Locate the cell with the specified text and output its (X, Y) center coordinate. 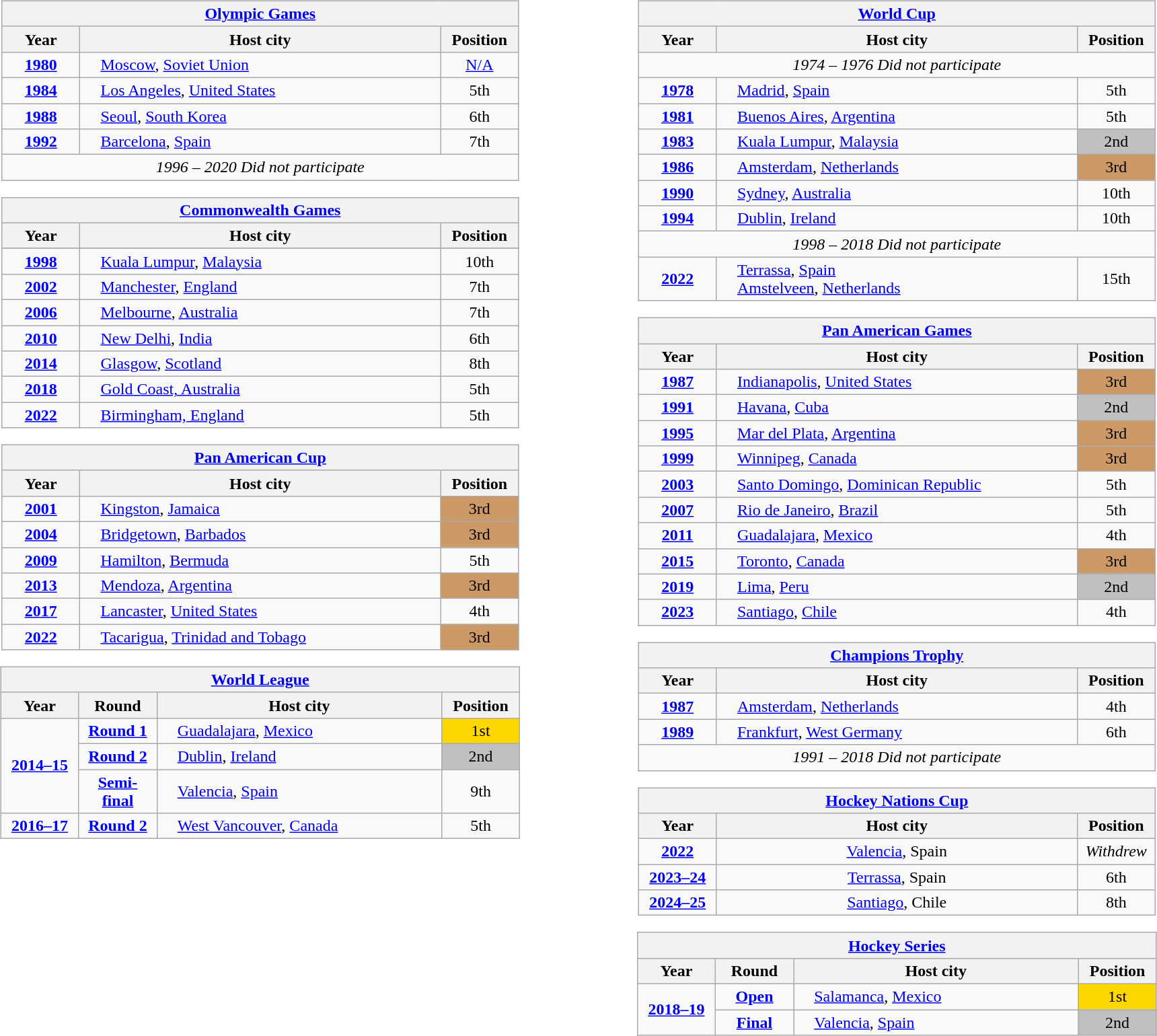
Gold Coast, Australia (260, 390)
Frankfurt, West Germany (897, 732)
1984 (41, 90)
2018 (41, 390)
Manchester, England (260, 287)
2017 (41, 612)
Santo Domingo, Dominican Republic (897, 484)
2001 (41, 509)
2016–17 (40, 826)
Winnipeg, Canada (897, 459)
2018–19 (676, 1009)
1998 (41, 261)
Barcelona, Spain (260, 142)
1974 – 1976 Did not participate (897, 65)
1986 (677, 168)
2024–25 (677, 903)
Madrid, Spain (897, 90)
Lancaster, United States (260, 612)
Seoul, South Korea (260, 116)
Mendoza, Argentina (260, 586)
Olympic Games (260, 13)
1994 (677, 219)
2015 (677, 561)
1991 (677, 408)
Tacarigua, Trinidad and Tobago (260, 637)
Toronto, Canada (897, 561)
9th (481, 791)
Sydney, Australia (897, 193)
2004 (41, 534)
Hockey Nations Cup (897, 800)
Semi-final (118, 791)
Rio de Janeiro, Brazil (897, 510)
Birmingham, England (260, 415)
Final (754, 1022)
2014 (41, 364)
1983 (677, 142)
World League (260, 679)
1995 (677, 433)
Round 1 (118, 731)
New Delhi, India (260, 338)
Salamanca, Mexico (936, 996)
1996 – 2020 Did not participate (260, 168)
Pan American Games (897, 330)
2009 (41, 560)
Indianapolis, United States (897, 382)
Open (754, 996)
2019 (677, 587)
2003 (677, 484)
2011 (677, 535)
Bridgetown, Barbados (260, 534)
Moscow, Soviet Union (260, 65)
1991 – 2018 Did not participate (897, 757)
1978 (677, 90)
2023–24 (677, 877)
Lima, Peru (897, 587)
World Cup (897, 13)
2014–15 (40, 766)
2007 (677, 510)
Terrassa, Spain (897, 877)
2006 (41, 312)
1989 (677, 732)
Havana, Cuba (897, 408)
Pan American Cup (260, 457)
1988 (41, 116)
Hamilton, Bermuda (260, 560)
Glasgow, Scotland (260, 364)
1981 (677, 116)
Melbourne, Australia (260, 312)
1999 (677, 459)
Mar del Plata, Argentina (897, 433)
Hockey Series (897, 945)
15th (1116, 279)
Kingston, Jamaica (260, 509)
2013 (41, 586)
Withdrew (1116, 852)
1992 (41, 142)
Champions Trophy (897, 655)
2010 (41, 338)
2023 (677, 612)
Buenos Aires, Argentina (897, 116)
N/A (480, 65)
Terrassa, Spain Amstelveen, Netherlands (897, 279)
Commonwealth Games (260, 210)
West Vancouver, Canada (299, 826)
1980 (41, 65)
1990 (677, 193)
2002 (41, 287)
Los Angeles, United States (260, 90)
1998 – 2018 Did not participate (897, 244)
